Locate the cell with the specified text and output its (x, y) center coordinate. 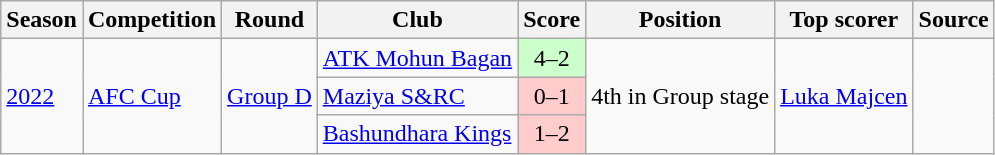
Maziya S&RC (417, 96)
Top scorer (844, 20)
4th in Group stage (680, 96)
Source (954, 20)
Round (270, 20)
ATK Mohun Bagan (417, 58)
Bashundhara Kings (417, 134)
Group D (270, 96)
0–1 (552, 96)
2022 (42, 96)
Season (42, 20)
Score (552, 20)
Luka Majcen (844, 96)
Club (417, 20)
Position (680, 20)
AFC Cup (152, 96)
Competition (152, 20)
4–2 (552, 58)
1–2 (552, 134)
